Pinpoint the cell where the given text exists, returning its [x, y] midpoint coordinate. 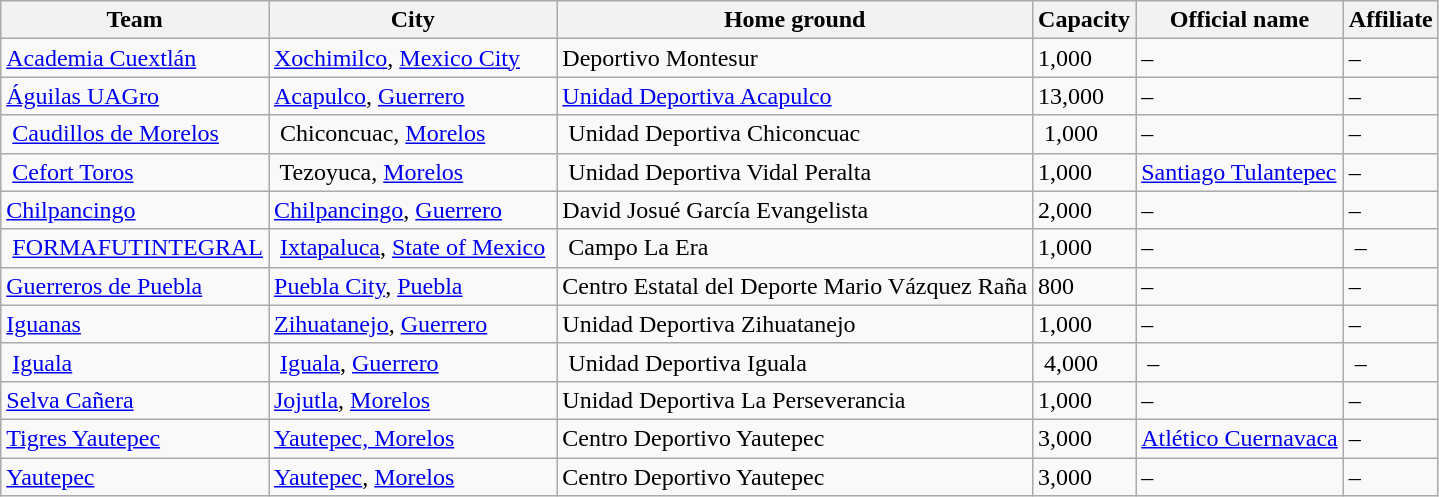
Chilpancingo, Guerrero [412, 210]
City [412, 20]
4,000 [1084, 362]
2,000 [1084, 210]
Cefort Toros [135, 172]
Ixtapaluca, State of Mexico [412, 248]
Unidad Deportiva Acapulco [795, 96]
Águilas UAGro [135, 96]
Centro Estatal del Deporte Mario Vázquez Raña [795, 286]
Unidad Deportiva La Perseverancia [795, 400]
Official name [1240, 20]
Selva Cañera [135, 400]
Academia Cuextlán [135, 58]
Capacity [1084, 20]
David Josué García Evangelista [795, 210]
Chiconcuac, Morelos [412, 134]
Chilpancingo [135, 210]
Xochimilco, Mexico City [412, 58]
Tigres Yautepec [135, 438]
Unidad Deportiva Chiconcuac [795, 134]
Iguanas [135, 324]
Unidad Deportiva Iguala [795, 362]
800 [1084, 286]
13,000 [1084, 96]
Unidad Deportiva Zihuatanejo [795, 324]
Tezoyuca, Morelos [412, 172]
Iguala [135, 362]
Santiago Tulantepec [1240, 172]
Caudillos de Morelos [135, 134]
Zihuatanejo, Guerrero [412, 324]
Team [135, 20]
Iguala, Guerrero [412, 362]
Deportivo Montesur [795, 58]
Affiliate [1390, 20]
FORMAFUTINTEGRAL [135, 248]
Acapulco, Guerrero [412, 96]
Unidad Deportiva Vidal Peralta [795, 172]
Home ground [795, 20]
Campo La Era [795, 248]
Yautepec [135, 477]
Puebla City, Puebla [412, 286]
Guerreros de Puebla [135, 286]
Atlético Cuernavaca [1240, 438]
Jojutla, Morelos [412, 400]
